Extract the [x, y] coordinate from the center of the cell holding the provided text.  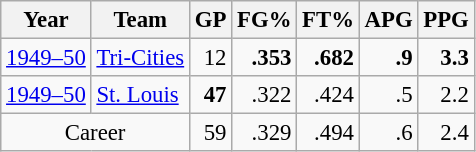
St. Louis [140, 95]
.424 [328, 95]
Team [140, 20]
.682 [328, 58]
59 [210, 133]
Career [96, 133]
12 [210, 58]
Tri-Cities [140, 58]
.329 [264, 133]
.353 [264, 58]
PPG [446, 20]
3.3 [446, 58]
Year [46, 20]
.6 [388, 133]
2.4 [446, 133]
2.2 [446, 95]
FT% [328, 20]
.494 [328, 133]
47 [210, 95]
GP [210, 20]
FG% [264, 20]
APG [388, 20]
.9 [388, 58]
.5 [388, 95]
.322 [264, 95]
